Return [x, y] of the center of cell containing provided text 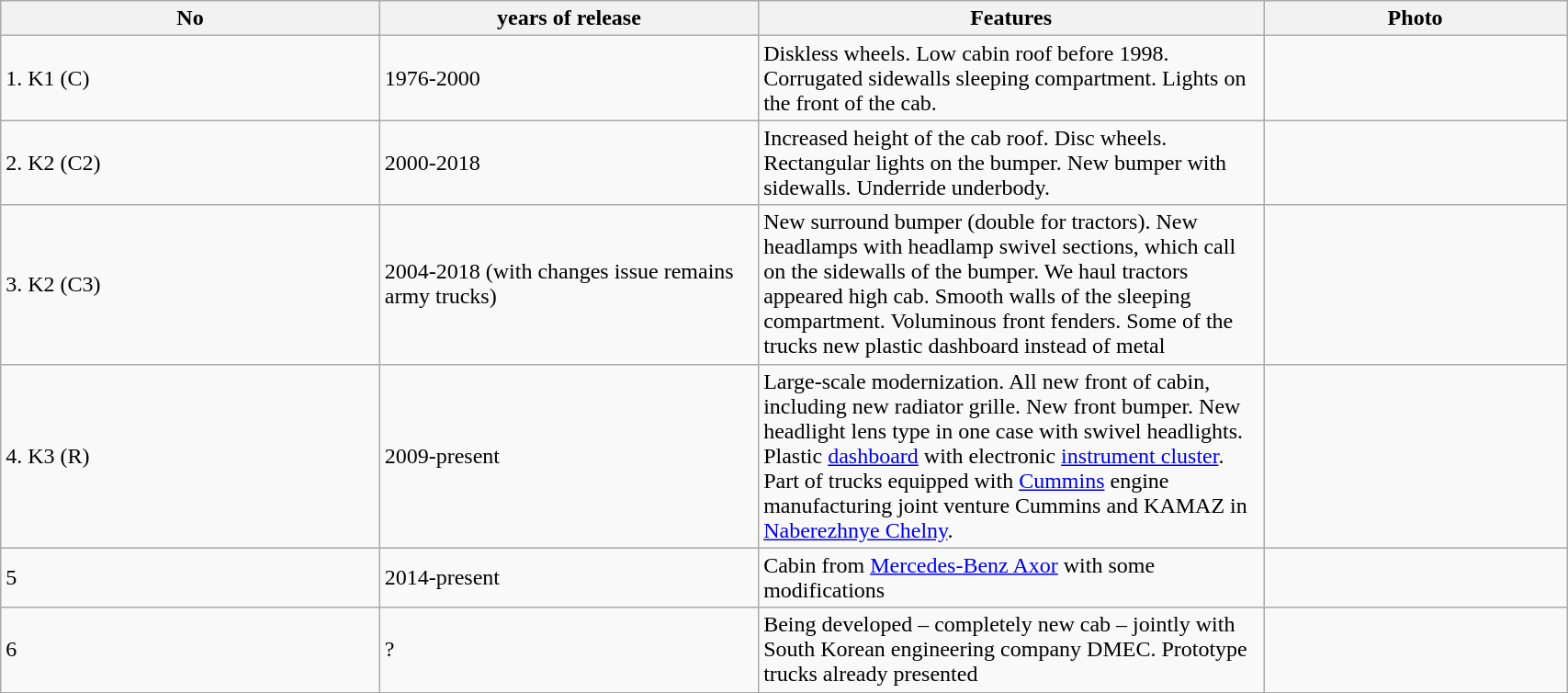
2000-2018 [569, 163]
Photo [1416, 18]
2. K2 (C2) [190, 163]
Diskless wheels. Low cabin roof before 1998. Corrugated sidewalls sleeping compartment. Lights on the front of the cab. [1011, 78]
2009-present [569, 456]
2014-present [569, 577]
3. K2 (C3) [190, 285]
Cabin from Mercedes-Benz Axor with some modifications [1011, 577]
Increased height of the cab roof. Disc wheels. Rectangular lights on the bumper. New bumper with sidewalls. Underride underbody. [1011, 163]
1. K1 (С) [190, 78]
4. K3 (R) [190, 456]
years of release [569, 18]
5 [190, 577]
2004-2018 (with changes issue remains army trucks) [569, 285]
6 [190, 650]
Being developed – completely new cab – jointly with South Korean engineering company DMEC. Prototype trucks already presented [1011, 650]
? [569, 650]
1976-2000 [569, 78]
No [190, 18]
Features [1011, 18]
